Locate the cell with the specified text and output its [x, y] center coordinate. 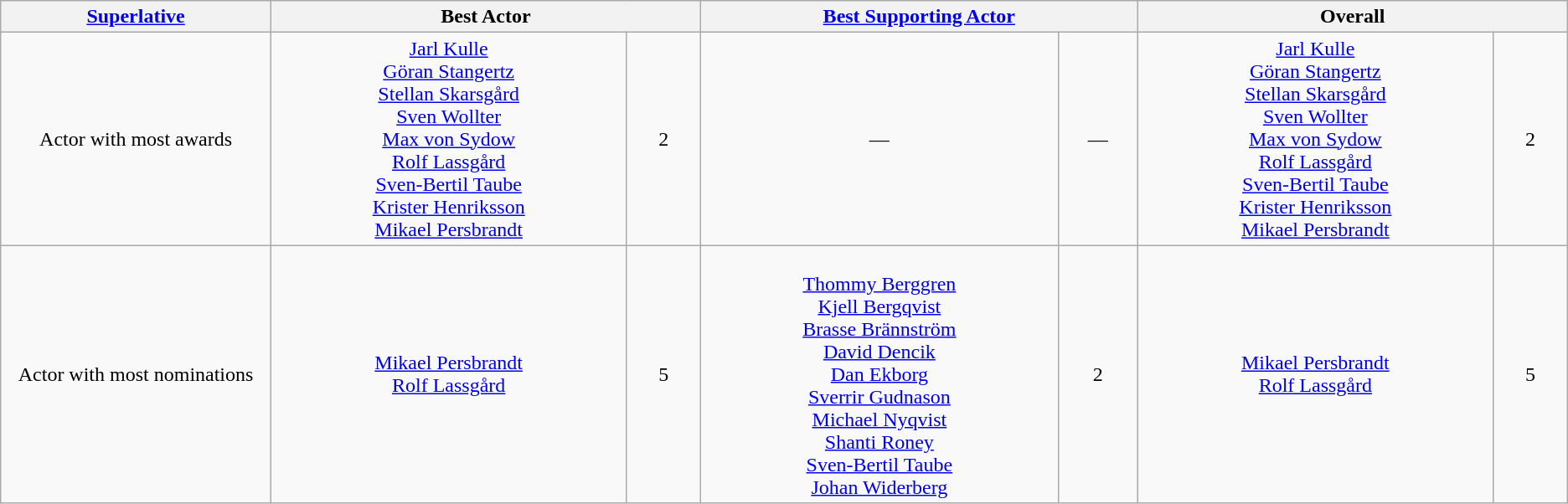
Best Supporting Actor [920, 17]
Overall [1352, 17]
Superlative [136, 17]
Actor with most nominations [136, 374]
Actor with most awards [136, 139]
Best Actor [486, 17]
Thommy BerggrenKjell BergqvistBrasse BrännströmDavid DencikDan EkborgSverrir GudnasonMichael NyqvistShanti RoneySven-Bertil TaubeJohan Widerberg [879, 374]
